For the text-containing cell, return its midpoint in (x, y) coordinate format. 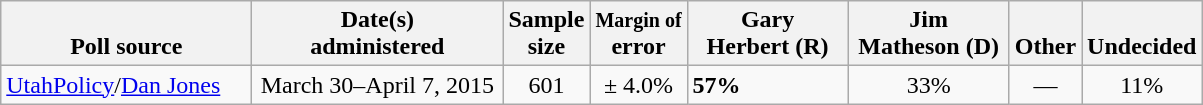
Poll source (126, 34)
Samplesize (546, 34)
Margin oferror (638, 34)
Other (1045, 34)
± 4.0% (638, 85)
33% (928, 85)
UtahPolicy/Dan Jones (126, 85)
Undecided (1142, 34)
GaryHerbert (R) (768, 34)
57% (768, 85)
601 (546, 85)
Date(s)administered (378, 34)
March 30–April 7, 2015 (378, 85)
— (1045, 85)
11% (1142, 85)
JimMatheson (D) (928, 34)
